Identify which cell holds the provided text, then report its (X, Y) central coordinate. 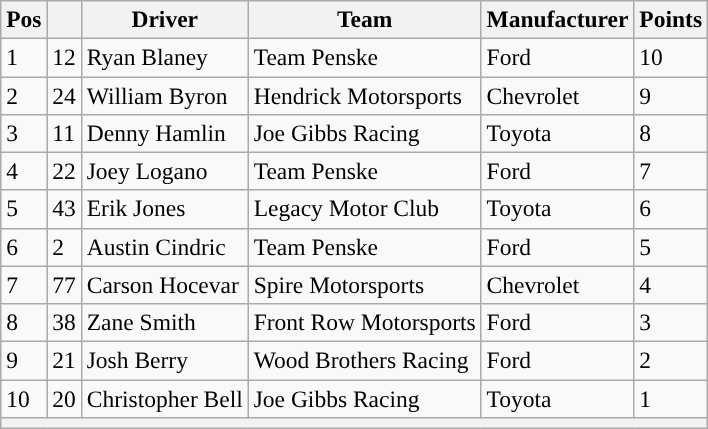
21 (64, 360)
Driver (164, 19)
24 (64, 95)
Legacy Motor Club (364, 209)
Wood Brothers Racing (364, 360)
11 (64, 133)
Hendrick Motorsports (364, 95)
Denny Hamlin (164, 133)
Team (364, 19)
12 (64, 57)
77 (64, 285)
43 (64, 209)
Carson Hocevar (164, 285)
Christopher Bell (164, 398)
Manufacturer (558, 19)
Pos (24, 19)
Spire Motorsports (364, 285)
William Byron (164, 95)
Erik Jones (164, 209)
22 (64, 171)
Zane Smith (164, 322)
Joey Logano (164, 171)
Front Row Motorsports (364, 322)
Austin Cindric (164, 247)
Josh Berry (164, 360)
20 (64, 398)
Ryan Blaney (164, 57)
38 (64, 322)
Points (671, 19)
